Identify which cell holds the provided text, then report its [x, y] central coordinate. 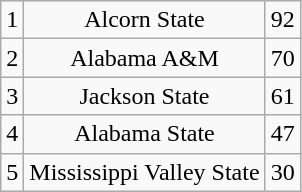
47 [282, 134]
3 [12, 96]
70 [282, 58]
2 [12, 58]
61 [282, 96]
92 [282, 20]
1 [12, 20]
Alcorn State [144, 20]
5 [12, 172]
Alabama A&M [144, 58]
Alabama State [144, 134]
30 [282, 172]
4 [12, 134]
Jackson State [144, 96]
Mississippi Valley State [144, 172]
